Locate the cell with the specified text and output its [X, Y] center coordinate. 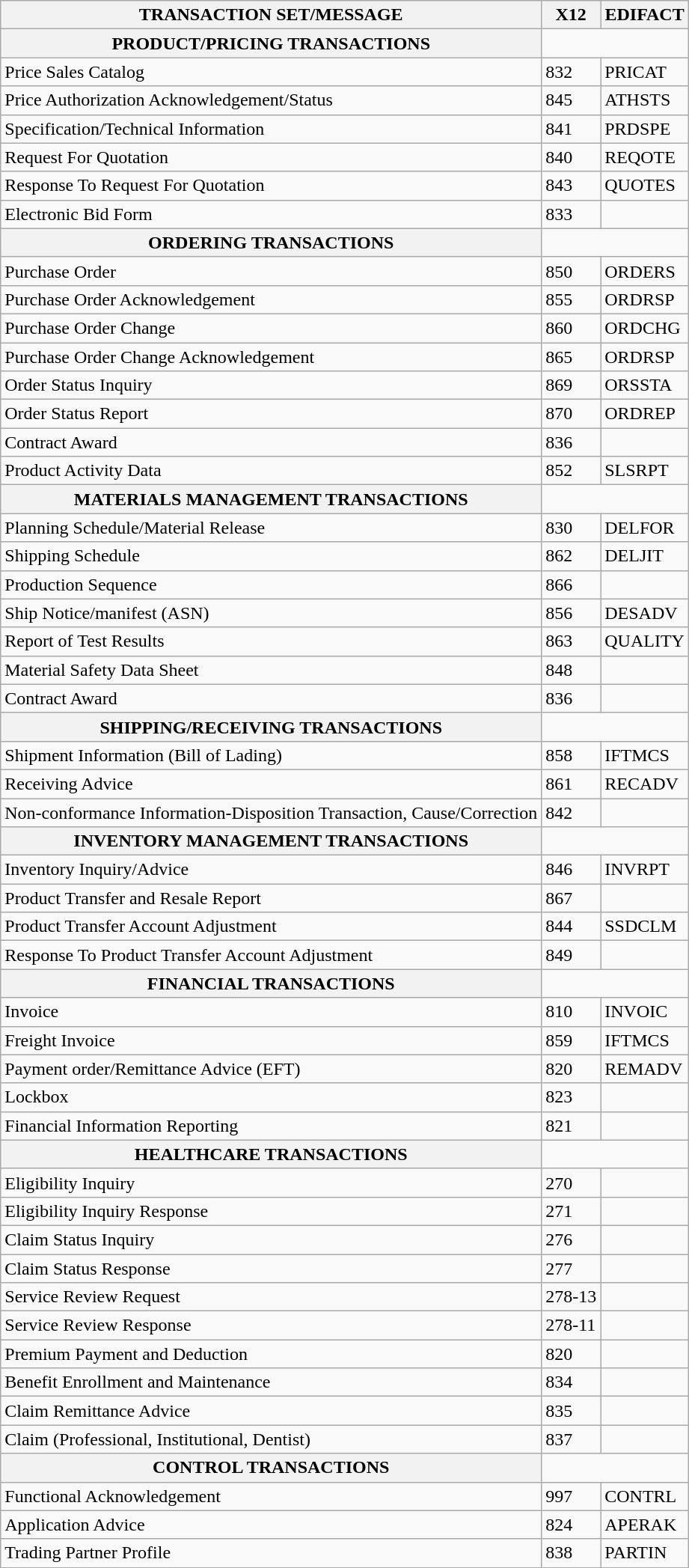
838 [572, 1553]
HEALTHCARE TRANSACTIONS [271, 1154]
Receiving Advice [271, 784]
Claim Remittance Advice [271, 1411]
Eligibility Inquiry Response [271, 1211]
Request For Quotation [271, 157]
Ship Notice/manifest (ASN) [271, 613]
866 [572, 585]
824 [572, 1525]
Price Authorization Acknowledgement/Status [271, 100]
810 [572, 1012]
842 [572, 812]
INVOIC [645, 1012]
Response To Request For Quotation [271, 186]
APERAK [645, 1525]
Product Transfer Account Adjustment [271, 927]
837 [572, 1439]
Benefit Enrollment and Maintenance [271, 1382]
RECADV [645, 784]
CONTROL TRANSACTIONS [271, 1468]
Shipping Schedule [271, 556]
835 [572, 1411]
DELJIT [645, 556]
865 [572, 357]
821 [572, 1126]
ORDERS [645, 271]
Lockbox [271, 1097]
SSDCLM [645, 927]
271 [572, 1211]
Eligibility Inquiry [271, 1183]
PARTIN [645, 1553]
CONTRL [645, 1496]
Freight Invoice [271, 1040]
SLSRPT [645, 471]
MATERIALS MANAGEMENT TRANSACTIONS [271, 499]
Purchase Order Change [271, 328]
Specification/Technical Information [271, 129]
Claim (Professional, Institutional, Dentist) [271, 1439]
Financial Information Reporting [271, 1126]
X12 [572, 15]
848 [572, 670]
Electronic Bid Form [271, 214]
Shipment Information (Bill of Lading) [271, 755]
850 [572, 271]
278-13 [572, 1297]
859 [572, 1040]
Inventory Inquiry/Advice [271, 870]
DELFOR [645, 528]
840 [572, 157]
270 [572, 1183]
ORDERING TRANSACTIONS [271, 242]
QUOTES [645, 186]
862 [572, 556]
276 [572, 1239]
Purchase Order [271, 271]
Report of Test Results [271, 641]
Response To Product Transfer Account Adjustment [271, 955]
EDIFACT [645, 15]
Product Activity Data [271, 471]
Purchase Order Change Acknowledgement [271, 357]
844 [572, 927]
ATHSTS [645, 100]
DESADV [645, 613]
Premium Payment and Deduction [271, 1354]
Order Status Report [271, 414]
867 [572, 898]
Non-conformance Information-Disposition Transaction, Cause/Correction [271, 812]
870 [572, 414]
Material Safety Data Sheet [271, 670]
TRANSACTION SET/MESSAGE [271, 15]
846 [572, 870]
858 [572, 755]
PRODUCT/PRICING TRANSACTIONS [271, 43]
833 [572, 214]
Product Transfer and Resale Report [271, 898]
REMADV [645, 1069]
Service Review Response [271, 1326]
Purchase Order Acknowledgement [271, 299]
823 [572, 1097]
ORSSTA [645, 385]
Application Advice [271, 1525]
Functional Acknowledgement [271, 1496]
832 [572, 72]
QUALITY [645, 641]
869 [572, 385]
Production Sequence [271, 585]
INVENTORY MANAGEMENT TRANSACTIONS [271, 841]
278-11 [572, 1326]
INVRPT [645, 870]
Planning Schedule/Material Release [271, 528]
Claim Status Response [271, 1269]
852 [572, 471]
Invoice [271, 1012]
Service Review Request [271, 1297]
855 [572, 299]
277 [572, 1269]
ORDREP [645, 414]
856 [572, 613]
830 [572, 528]
Payment order/Remittance Advice (EFT) [271, 1069]
849 [572, 955]
FINANCIAL TRANSACTIONS [271, 983]
845 [572, 100]
861 [572, 784]
Trading Partner Profile [271, 1553]
ORDCHG [645, 328]
PRICAT [645, 72]
Order Status Inquiry [271, 385]
PRDSPE [645, 129]
860 [572, 328]
843 [572, 186]
Claim Status Inquiry [271, 1239]
863 [572, 641]
SHIPPING/RECEIVING TRANSACTIONS [271, 727]
997 [572, 1496]
REQOTE [645, 157]
Price Sales Catalog [271, 72]
834 [572, 1382]
841 [572, 129]
